Locate the cell with the specified text and output its [X, Y] center coordinate. 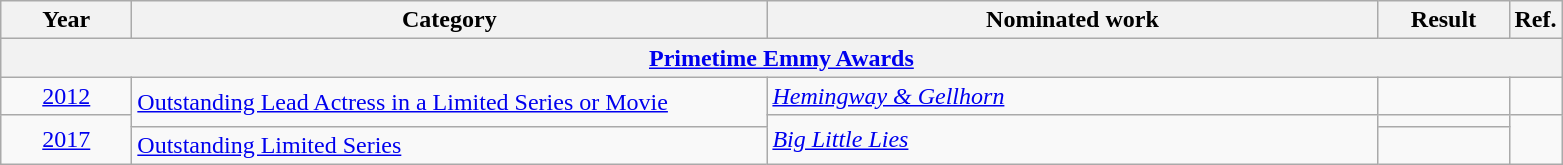
Big Little Lies [1072, 140]
Nominated work [1072, 20]
Category [450, 20]
Hemingway & Gellhorn [1072, 96]
Outstanding Limited Series [450, 145]
2012 [66, 96]
Outstanding Lead Actress in a Limited Series or Movie [450, 102]
Ref. [1536, 20]
2017 [66, 140]
Year [66, 20]
Result [1444, 20]
Primetime Emmy Awards [782, 58]
